Provide the [x, y] coordinate of the cell's center where the given text is located.  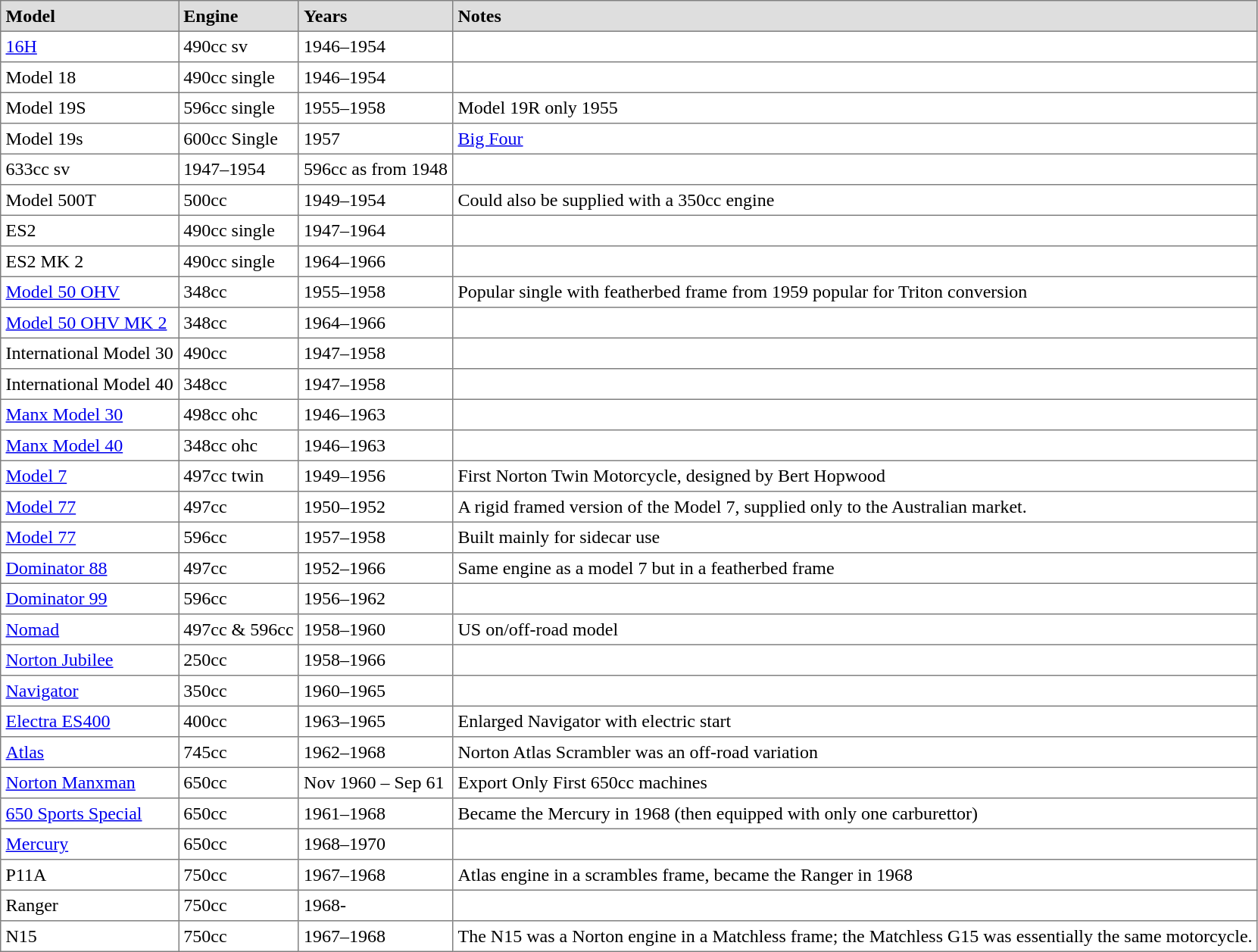
745cc [239, 752]
1957–1958 [376, 537]
The N15 was a Norton engine in a Matchless frame; the Matchless G15 was essentially the same motorcycle. [856, 936]
Model 19S [89, 108]
1957 [376, 139]
1947–1964 [376, 230]
Engine [239, 16]
1952–1966 [376, 568]
1950–1952 [376, 507]
Model 19s [89, 139]
Popular single with featherbed frame from 1959 popular for Triton conversion [856, 292]
Built mainly for sidecar use [856, 537]
Ranger [89, 905]
A rigid framed version of the Model 7, supplied only to the Australian market. [856, 507]
Electra ES400 [89, 721]
497cc & 596cc [239, 629]
Model 18 [89, 77]
1963–1965 [376, 721]
Model 500T [89, 200]
Could also be supplied with a 350cc engine [856, 200]
Model 7 [89, 476]
ES2 MK 2 [89, 261]
Manx Model 30 [89, 414]
Nomad [89, 629]
Model 50 OHV [89, 292]
650 Sports Special [89, 813]
1949–1954 [376, 200]
Same engine as a model 7 but in a featherbed frame [856, 568]
1962–1968 [376, 752]
International Model 40 [89, 384]
1968–1970 [376, 844]
596cc single [239, 108]
1961–1968 [376, 813]
1956–1962 [376, 598]
1958–1960 [376, 629]
596cc as from 1948 [376, 169]
498cc ohc [239, 414]
Enlarged Navigator with electric start [856, 721]
Atlas engine in a scrambles frame, became the Ranger in 1968 [856, 875]
1958–1966 [376, 660]
First Norton Twin Motorcycle, designed by Bert Hopwood [856, 476]
Model 19R only 1955 [856, 108]
Norton Manxman [89, 782]
400cc [239, 721]
Atlas [89, 752]
Big Four [856, 139]
P11A [89, 875]
497cc twin [239, 476]
Norton Atlas Scrambler was an off-road variation [856, 752]
348cc ohc [239, 445]
500cc [239, 200]
Model [89, 16]
Became the Mercury in 1968 (then equipped with only one carburettor) [856, 813]
16H [89, 46]
N15 [89, 936]
Navigator [89, 691]
Nov 1960 – Sep 61 [376, 782]
Notes [856, 16]
Mercury [89, 844]
Dominator 99 [89, 598]
490cc [239, 353]
600cc Single [239, 139]
Dominator 88 [89, 568]
Norton Jubilee [89, 660]
US on/off-road model [856, 629]
Model 50 OHV MK 2 [89, 323]
250cc [239, 660]
1947–1954 [239, 169]
1968- [376, 905]
1960–1965 [376, 691]
International Model 30 [89, 353]
490cc sv [239, 46]
Manx Model 40 [89, 445]
Export Only First 650cc machines [856, 782]
1949–1956 [376, 476]
633cc sv [89, 169]
Years [376, 16]
350cc [239, 691]
ES2 [89, 230]
